Return the [X, Y] coordinate for the center point of the cell that contains the specified text.  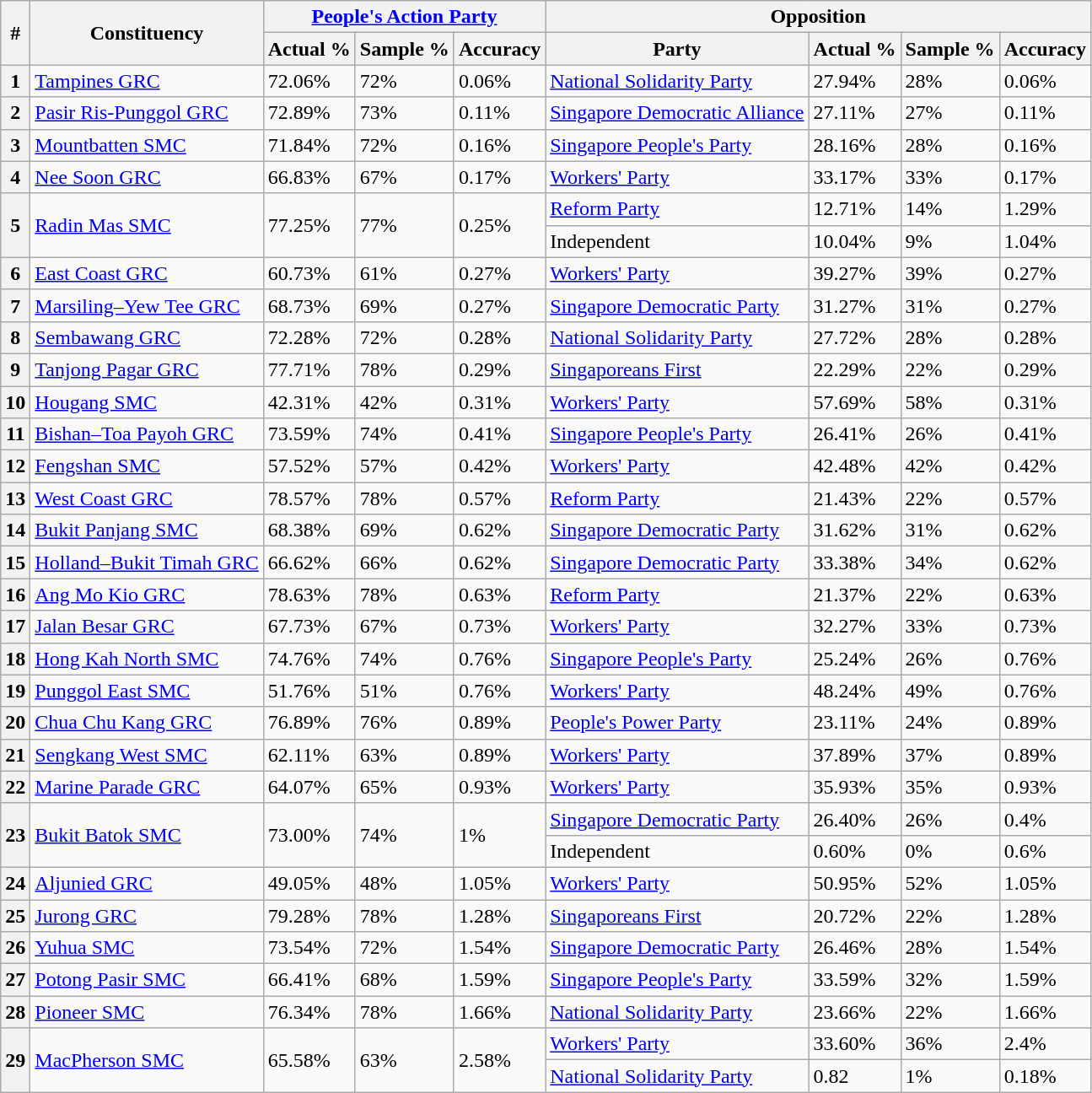
52% [949, 883]
Fengshan SMC [147, 466]
Hougang SMC [147, 402]
73% [405, 113]
Ang Mo Kio GRC [147, 595]
5 [15, 225]
2.58% [499, 1060]
65% [405, 787]
14 [15, 530]
13 [15, 498]
64.07% [309, 787]
20.72% [855, 915]
Aljunied GRC [147, 883]
4 [15, 177]
Opposition [818, 17]
12 [15, 466]
Sembawang GRC [147, 337]
65.58% [309, 1060]
77% [405, 225]
Pasir Ris-Punggol GRC [147, 113]
People's Action Party [404, 17]
14% [949, 209]
Potong Pasir SMC [147, 980]
37.89% [855, 755]
73.00% [309, 835]
77.25% [309, 225]
72.28% [309, 337]
Singapore Democratic Alliance [677, 113]
76% [405, 723]
27.94% [855, 81]
26.40% [855, 819]
67.73% [309, 627]
78.63% [309, 595]
61% [405, 273]
37% [949, 755]
22.29% [855, 369]
0.18% [1045, 1076]
33.59% [855, 980]
28 [15, 1012]
Party [677, 49]
19 [15, 691]
39% [949, 273]
Nee Soon GRC [147, 177]
49.05% [309, 883]
57.52% [309, 466]
0% [949, 851]
28.16% [855, 145]
17 [15, 627]
Marine Parade GRC [147, 787]
26.46% [855, 948]
25 [15, 915]
57% [405, 466]
MacPherson SMC [147, 1060]
29 [15, 1060]
2 [15, 113]
Chua Chu Kang GRC [147, 723]
62.11% [309, 755]
48.24% [855, 691]
Bukit Panjang SMC [147, 530]
39.27% [855, 273]
3 [15, 145]
35.93% [855, 787]
10.04% [855, 241]
18 [15, 659]
6 [15, 273]
60.73% [309, 273]
32% [949, 980]
21.37% [855, 595]
0.25% [499, 225]
Jurong GRC [147, 915]
42.31% [309, 402]
0.60% [855, 851]
78.57% [309, 498]
66.62% [309, 563]
33.17% [855, 177]
Tampines GRC [147, 81]
31.62% [855, 530]
27% [949, 113]
26.41% [855, 434]
73.54% [309, 948]
Hong Kah North SMC [147, 659]
7 [15, 305]
Bishan–Toa Payoh GRC [147, 434]
0.4% [1045, 819]
15 [15, 563]
27.11% [855, 113]
Yuhua SMC [147, 948]
57.69% [855, 402]
16 [15, 595]
8 [15, 337]
23.11% [855, 723]
66.83% [309, 177]
21.43% [855, 498]
74.76% [309, 659]
Bukit Batok SMC [147, 835]
48% [405, 883]
Pioneer SMC [147, 1012]
9 [15, 369]
1.04% [1045, 241]
Constituency [147, 33]
People's Power Party [677, 723]
Marsiling–Yew Tee GRC [147, 305]
1.29% [1045, 209]
West Coast GRC [147, 498]
2.4% [1045, 1044]
49% [949, 691]
Mountbatten SMC [147, 145]
25.24% [855, 659]
# [15, 33]
East Coast GRC [147, 273]
22 [15, 787]
24% [949, 723]
21 [15, 755]
0.6% [1045, 851]
20 [15, 723]
27.72% [855, 337]
23 [15, 835]
27 [15, 980]
0.82 [855, 1076]
32.27% [855, 627]
24 [15, 883]
10 [15, 402]
26 [15, 948]
9% [949, 241]
Tanjong Pagar GRC [147, 369]
Jalan Besar GRC [147, 627]
36% [949, 1044]
76.34% [309, 1012]
34% [949, 563]
72.06% [309, 81]
66% [405, 563]
50.95% [855, 883]
12.71% [855, 209]
68.73% [309, 305]
77.71% [309, 369]
33.60% [855, 1044]
33.38% [855, 563]
31.27% [855, 305]
58% [949, 402]
Radin Mas SMC [147, 225]
73.59% [309, 434]
Holland–Bukit Timah GRC [147, 563]
72.89% [309, 113]
76.89% [309, 723]
68.38% [309, 530]
23.66% [855, 1012]
Sengkang West SMC [147, 755]
51% [405, 691]
68% [405, 980]
79.28% [309, 915]
51.76% [309, 691]
42.48% [855, 466]
35% [949, 787]
Punggol East SMC [147, 691]
1 [15, 81]
11 [15, 434]
71.84% [309, 145]
66.41% [309, 980]
